Locate the cell with the specified text and output its (x, y) center coordinate. 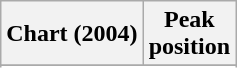
Chart (2004) (72, 34)
Peakposition (189, 34)
